Find where the given text appears and provide that cell's center as (x, y) coordinate. 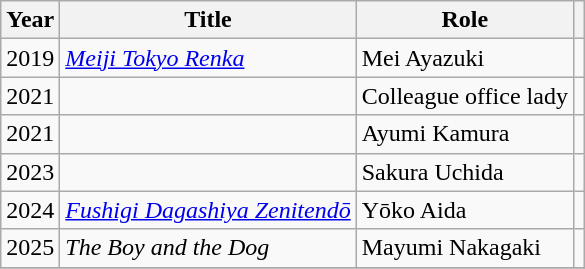
2025 (30, 248)
Fushigi Dagashiya Zenitendō (208, 210)
Mayumi Nakagaki (464, 248)
Ayumi Kamura (464, 134)
Mei Ayazuki (464, 58)
Sakura Uchida (464, 172)
The Boy and the Dog (208, 248)
Role (464, 20)
Colleague office lady (464, 96)
Yōko Aida (464, 210)
2024 (30, 210)
Year (30, 20)
2023 (30, 172)
2019 (30, 58)
Title (208, 20)
Meiji Tokyo Renka (208, 58)
